Determine the [x, y] coordinate at the center of the cell enclosing the given text.  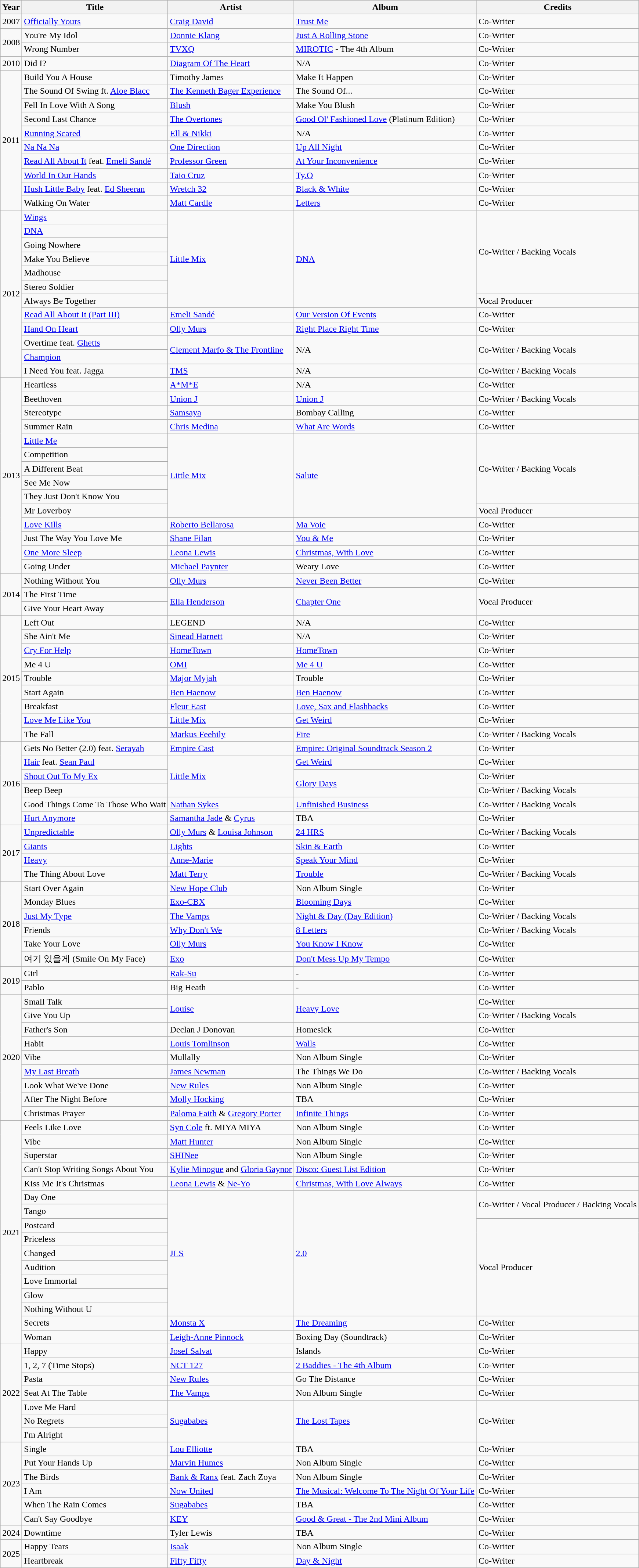
Timothy James [231, 77]
Donnie Klang [231, 35]
Big Heath [231, 988]
Habit [95, 1043]
Ella Henderson [231, 601]
I Am [95, 1491]
You & Me [385, 538]
Mr Loverboy [95, 511]
Mullally [231, 1057]
Seat At The Table [95, 1393]
Hush Little Baby feat. Ed Sheeran [95, 189]
Heavy Love [385, 1009]
Shane Filan [231, 538]
Can't Stop Writing Songs About You [95, 1169]
2017 [11, 853]
Josef Salvat [231, 1351]
Syn Cole ft. MIYA MIYA [231, 1127]
Just The Way You Love Me [95, 538]
A*M*E [231, 385]
Summer Rain [95, 427]
Just A Rolling Stone [385, 35]
Blush [231, 105]
Day One [95, 1197]
Feels Like Love [95, 1127]
Fleur East [231, 706]
Tango [95, 1211]
Exo-CBX [231, 902]
Louise [231, 1009]
Chris Medina [231, 427]
Black & White [385, 189]
Heartless [95, 385]
Postcard [95, 1225]
Marvin Humes [231, 1463]
Walls [385, 1043]
Chapter One [385, 601]
Make You Blush [385, 105]
Letters [385, 203]
Exo [231, 959]
Nothing Without U [95, 1309]
2022 [11, 1393]
Our Version Of Events [385, 315]
Girl [95, 974]
Christmas, With Love [385, 552]
Secrets [95, 1323]
Love Kills [95, 525]
Second Last Chance [95, 119]
Now United [231, 1491]
Unpredictable [95, 832]
New Hope Club [231, 888]
Pablo [95, 988]
Beethoven [95, 399]
Build You A House [95, 77]
Audition [95, 1267]
World In Our Hands [95, 175]
The Lost Tapes [385, 1421]
1, 2, 7 (Time Stops) [95, 1365]
Rak-Su [231, 974]
Put Your Hands Up [95, 1463]
2014 [11, 594]
Start Again [95, 692]
2025 [11, 1554]
Start Over Again [95, 888]
Little Me [95, 441]
Louis Tomlinson [231, 1043]
Samantha Jade & Cyrus [231, 818]
Competition [95, 455]
2020 [11, 1058]
Overtime feat. Ghetts [95, 343]
Fell In Love With A Song [95, 105]
Friends [95, 930]
Champion [95, 357]
Heartbreak [95, 1561]
Good Things Come To Those Who Wait [95, 804]
Credits [557, 7]
2024 [11, 1533]
2010 [11, 63]
Nathan Sykes [231, 804]
Emeli Sandé [231, 315]
Go The Distance [385, 1379]
Leigh-Anne Pinnock [231, 1337]
Just My Type [95, 916]
LEGEND [231, 623]
Small Talk [95, 1002]
2012 [11, 294]
2 Baddies - The 4th Album [385, 1365]
Beep Beep [95, 790]
24 HRS [385, 832]
My Last Breath [95, 1071]
The Musical: Welcome To The Night Of Your Life [385, 1491]
Weary Love [385, 566]
Stereotype [95, 413]
Anne-Marie [231, 860]
Leona Lewis [231, 552]
Love Me Hard [95, 1407]
Nothing Without You [95, 580]
You Know I Know [385, 944]
Make It Happen [385, 77]
Right Place Right Time [385, 329]
OMI [231, 664]
Christmas, With Love Always [385, 1183]
Happy Tears [95, 1547]
Major Myjah [231, 678]
Matt Cardle [231, 203]
Isaak [231, 1547]
Up All Night [385, 147]
Ma Voie [385, 525]
Tyler Lewis [231, 1533]
Good & Great - The 2nd Mini Album [385, 1519]
Shout Out To My Ex [95, 776]
The Thing About Love [95, 874]
Co-Writer / Vocal Producer / Backing Vocals [557, 1204]
Bank & Ranx feat. Zach Zoya [231, 1477]
Good Ol' Fashioned Love (Platinum Edition) [385, 119]
Give Your Heart Away [95, 608]
Clement Marfo & The Frontline [231, 350]
Paloma Faith & Gregory Porter [231, 1113]
2007 [11, 21]
Bombay Calling [385, 413]
Father's Son [95, 1030]
Gets No Better (2.0) feat. Serayah [95, 748]
2018 [11, 924]
Kylie Minogue and Gloria Gaynor [231, 1169]
Madhouse [95, 273]
2021 [11, 1232]
2015 [11, 679]
Michael Paynter [231, 566]
Fire [385, 734]
Hand On Heart [95, 329]
Love Me Like You [95, 720]
Love, Sax and Flashbacks [385, 706]
Taio Cruz [231, 175]
Can't Say Goodbye [95, 1519]
The Sound Of Swing ft. Aloe Blacc [95, 91]
Glow [95, 1295]
Read All About It (Part III) [95, 315]
Empire: Original Soundtrack Season 2 [385, 748]
Officially Yours [95, 21]
The Fall [95, 734]
Hurt Anymore [95, 818]
SHINee [231, 1155]
Boxing Day (Soundtrack) [385, 1337]
Look What We've Done [95, 1085]
Markus Feehily [231, 734]
8 Letters [385, 930]
2013 [11, 475]
The First Time [95, 594]
MIROTIC - The 4th Album [385, 49]
Ty.O [385, 175]
Christmas Prayer [95, 1113]
Priceless [95, 1239]
Diagram Of The Heart [231, 63]
Blooming Days [385, 902]
A Different Beat [95, 469]
Did I? [95, 63]
Heavy [95, 860]
Professor Green [231, 161]
Fifty Fifty [231, 1561]
Lou Elliotte [231, 1449]
Homesick [385, 1030]
Kiss Me It's Christmas [95, 1183]
Day & Night [385, 1561]
Night & Day (Day Edition) [385, 916]
You're My Idol [95, 35]
Superstar [95, 1155]
Take Your Love [95, 944]
What Are Words [385, 427]
She Ain't Me [95, 637]
Cry For Help [95, 650]
NCT 127 [231, 1365]
See Me Now [95, 483]
2023 [11, 1484]
Matt Hunter [231, 1141]
Sinead Harnett [231, 637]
Giants [95, 846]
Single [95, 1449]
Empire Cast [231, 748]
One More Sleep [95, 552]
Never Been Better [385, 580]
Love Immortal [95, 1281]
Infinite Things [385, 1113]
Why Don't We [231, 930]
Glory Days [385, 783]
Woman [95, 1337]
The Sound Of... [385, 91]
여기 있을게 (Smile On My Face) [95, 959]
I Need You feat. Jagga [95, 371]
They Just Don't Know You [95, 497]
Wretch 32 [231, 189]
Roberto Bellarosa [231, 525]
Hair feat. Sean Paul [95, 762]
Album [385, 7]
Running Scared [95, 133]
2011 [11, 140]
Make You Believe [95, 259]
When The Rain Comes [95, 1505]
Pasta [95, 1379]
Happy [95, 1351]
Islands [385, 1351]
TMS [231, 371]
Going Under [95, 566]
The Kenneth Bager Experience [231, 91]
Year [11, 7]
Left Out [95, 623]
Disco: Guest List Edition [385, 1169]
Leona Lewis & Ne-Yo [231, 1183]
Na Na Na [95, 147]
Walking On Water [95, 203]
The Dreaming [385, 1323]
Matt Terry [231, 874]
Changed [95, 1253]
Title [95, 7]
The Overtones [231, 119]
After The Night Before [95, 1099]
At Your Inconvenience [385, 161]
James Newman [231, 1071]
2008 [11, 42]
Downtime [95, 1533]
Lights [231, 846]
Breakfast [95, 706]
Going Nowhere [95, 245]
The Things We Do [385, 1071]
Trust Me [385, 21]
The Birds [95, 1477]
TVXQ [231, 49]
Artist [231, 7]
2019 [11, 981]
Salute [385, 476]
Wings [95, 217]
Stereo Soldier [95, 287]
Ell & Nikki [231, 133]
Wrong Number [95, 49]
Olly Murs & Louisa Johnson [231, 832]
JLS [231, 1253]
2016 [11, 783]
Don't Mess Up My Tempo [385, 959]
Read All About It feat. Emeli Sandé [95, 161]
Molly Hocking [231, 1099]
No Regrets [95, 1421]
2.0 [385, 1253]
Monsta X [231, 1323]
Craig David [231, 21]
I'm Alright [95, 1435]
Monday Blues [95, 902]
Skin & Earth [385, 846]
Always Be Together [95, 301]
KEY [231, 1519]
Speak Your Mind [385, 860]
One Direction [231, 147]
Unfinished Business [385, 804]
Declan J Donovan [231, 1030]
Samsaya [231, 413]
Give You Up [95, 1016]
